Capture the cell that displays the provided text and extract its (X, Y) central coordinate. 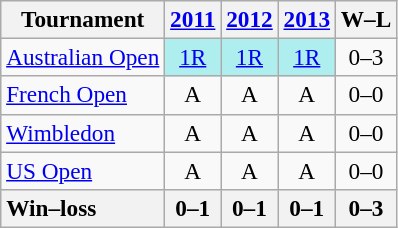
2012 (250, 19)
Tournament (83, 19)
2013 (306, 19)
W–L (366, 19)
Win–loss (83, 208)
Australian Open (83, 57)
2011 (193, 19)
Wimbledon (83, 133)
French Open (83, 95)
US Open (83, 170)
